Capture the cell that displays the provided text and extract its [x, y] central coordinate. 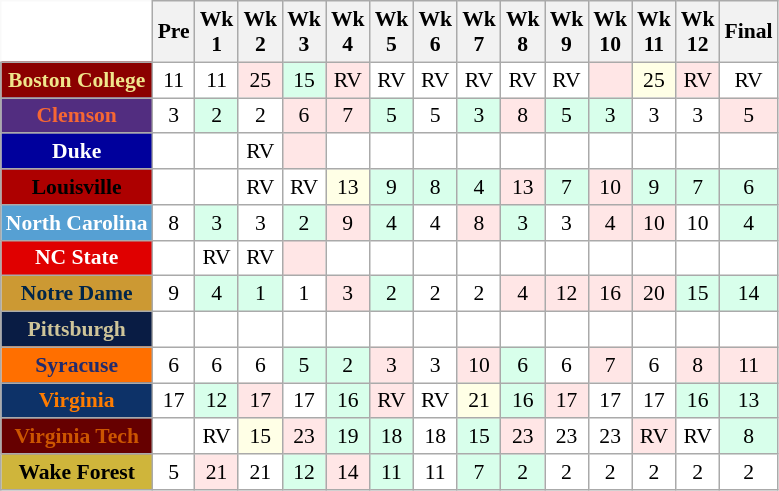
19 [348, 437]
Wk3 [304, 32]
Wk1 [217, 32]
Wk7 [479, 32]
Wk8 [523, 32]
Pittsburgh [77, 330]
Virginia [77, 401]
Duke [77, 152]
Wk10 [610, 32]
Boston College [77, 80]
Louisville [77, 187]
20 [654, 294]
Wk11 [654, 32]
Syracuse [77, 365]
Wk5 [392, 32]
Wk12 [698, 32]
North Carolina [77, 223]
Virginia Tech [77, 437]
Notre Dame [77, 294]
NC State [77, 258]
Wk4 [348, 32]
Wake Forest [77, 472]
Wk9 [567, 32]
Clemson [77, 116]
Wk6 [435, 32]
Wk2 [260, 32]
Final [749, 32]
Pre [174, 32]
